Return [x, y] of the center of cell containing provided text 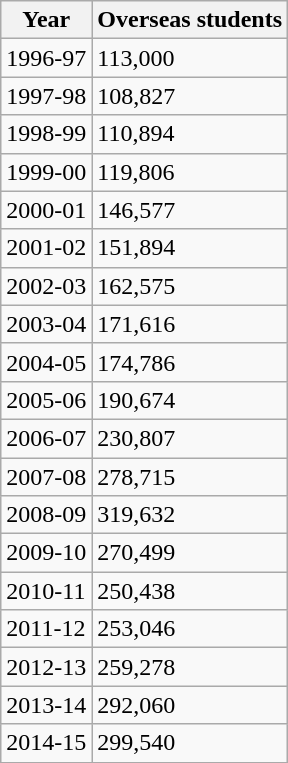
2002-03 [46, 286]
Overseas students [190, 20]
2012-13 [46, 667]
2007-08 [46, 477]
162,575 [190, 286]
250,438 [190, 591]
146,577 [190, 210]
2001-02 [46, 248]
174,786 [190, 362]
1999-00 [46, 172]
2013-14 [46, 705]
1997-98 [46, 96]
Year [46, 20]
278,715 [190, 477]
270,499 [190, 553]
259,278 [190, 667]
2014-15 [46, 743]
2008-09 [46, 515]
2006-07 [46, 438]
2010-11 [46, 591]
110,894 [190, 134]
113,000 [190, 58]
2003-04 [46, 324]
230,807 [190, 438]
2000-01 [46, 210]
292,060 [190, 705]
319,632 [190, 515]
2005-06 [46, 400]
2004-05 [46, 362]
108,827 [190, 96]
299,540 [190, 743]
119,806 [190, 172]
253,046 [190, 629]
1996-97 [46, 58]
1998-99 [46, 134]
171,616 [190, 324]
190,674 [190, 400]
2009-10 [46, 553]
2011-12 [46, 629]
151,894 [190, 248]
